Return the [x, y] coordinate for the center point of the cell that contains the specified text.  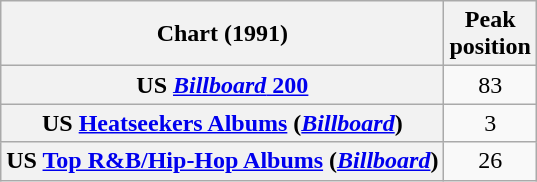
US Billboard 200 [222, 85]
3 [490, 123]
26 [490, 161]
83 [490, 85]
US Top R&B/Hip-Hop Albums (Billboard) [222, 161]
Chart (1991) [222, 34]
Peakposition [490, 34]
US Heatseekers Albums (Billboard) [222, 123]
